Pinpoint the cell where the given text exists, returning its [x, y] midpoint coordinate. 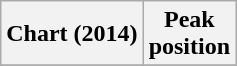
Peakposition [189, 34]
Chart (2014) [72, 34]
